Scan for the cell matching the given text and deliver its [x, y] coordinate at center. 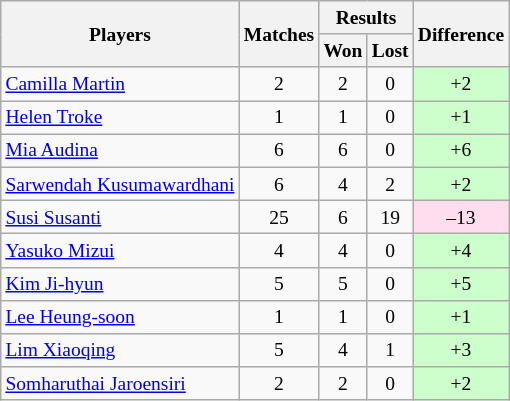
25 [279, 216]
–13 [461, 216]
Won [343, 50]
+3 [461, 350]
+6 [461, 150]
Lim Xiaoqing [120, 350]
Yasuko Mizui [120, 250]
Lee Heung-soon [120, 316]
Mia Audina [120, 150]
+4 [461, 250]
Kim Ji-hyun [120, 284]
Lost [390, 50]
Susi Susanti [120, 216]
Helen Troke [120, 118]
Results [366, 18]
Difference [461, 34]
Camilla Martin [120, 84]
Somharuthai Jaroensiri [120, 384]
Players [120, 34]
Sarwendah Kusumawardhani [120, 184]
19 [390, 216]
+5 [461, 284]
Matches [279, 34]
